Find where the given text appears and provide that cell's center as [X, Y] coordinate. 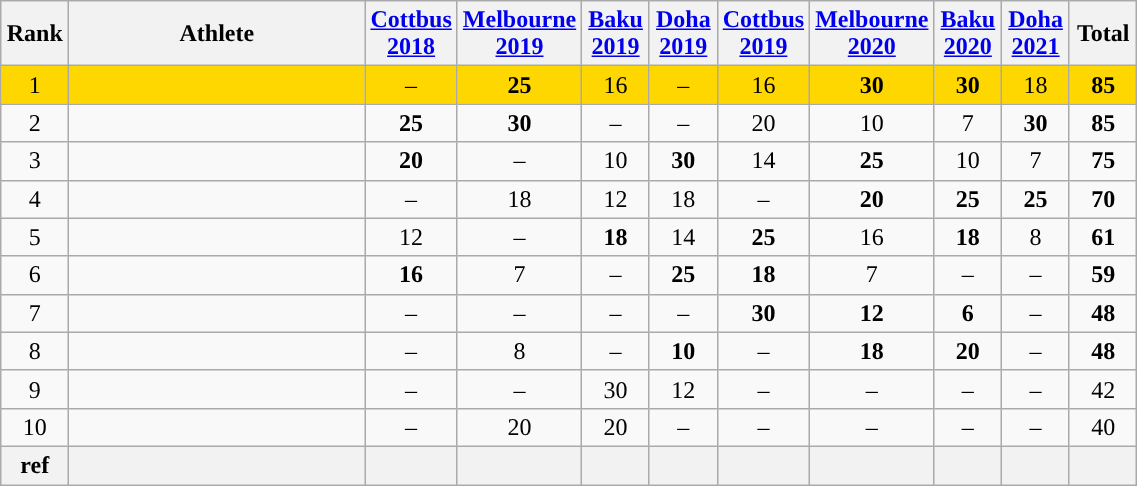
4 [35, 199]
70 [1102, 199]
40 [1102, 427]
42 [1102, 389]
Cottbus 2018 [411, 34]
5 [35, 237]
9 [35, 389]
59 [1102, 275]
Melbourne 2020 [872, 34]
3 [35, 161]
Total [1102, 34]
ref [35, 465]
Doha 2019 [683, 34]
1 [35, 85]
Cottbus 2019 [763, 34]
61 [1102, 237]
75 [1102, 161]
Baku 2020 [968, 34]
Athlete [217, 34]
Baku 2019 [616, 34]
Doha 2021 [1036, 34]
Melbourne 2019 [519, 34]
Rank [35, 34]
2 [35, 123]
